For the text-containing cell, return its midpoint in [x, y] coordinate format. 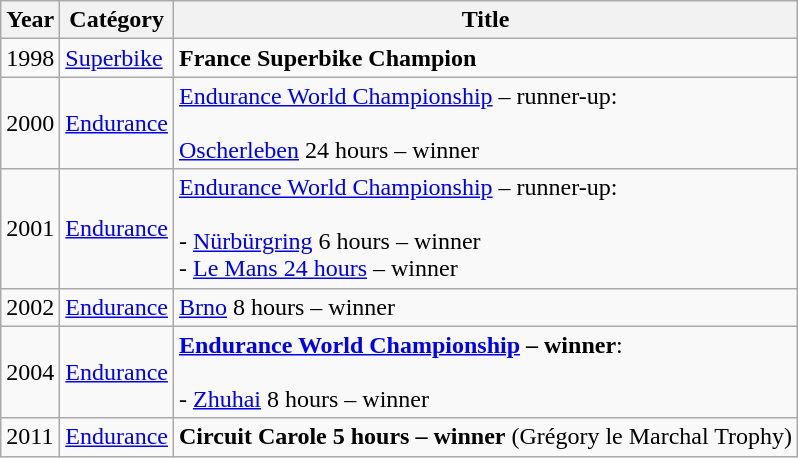
2001 [30, 228]
2000 [30, 123]
Endurance World Championship – runner-up:- Nürbürgring 6 hours – winner- Le Mans 24 hours – winner [485, 228]
Year [30, 20]
France Superbike Champion [485, 58]
1998 [30, 58]
Endurance World Championship – winner:- Zhuhai 8 hours – winner [485, 372]
Catégory [117, 20]
2011 [30, 437]
Title [485, 20]
2002 [30, 307]
Circuit Carole 5 hours – winner (Grégory le Marchal Trophy) [485, 437]
Endurance World Championship – runner-up:Oscherleben 24 hours – winner [485, 123]
2004 [30, 372]
Superbike [117, 58]
Brno 8 hours – winner [485, 307]
